Return [X, Y] of the center of cell containing provided text 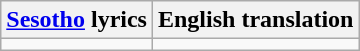
Sesotho lyrics [77, 20]
English translation [255, 20]
